Provide the [x, y] coordinate of the cell's center where the given text is located.  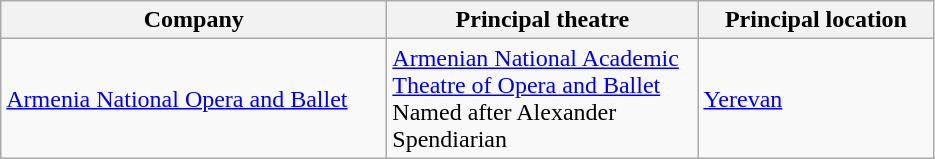
Principal location [816, 20]
Yerevan [816, 98]
Principal theatre [542, 20]
Company [194, 20]
Armenian National Academic Theatre of Opera and Ballet Named after Alexander Spendiarian [542, 98]
Armenia National Opera and Ballet [194, 98]
